Capture the cell that displays the provided text and extract its [X, Y] central coordinate. 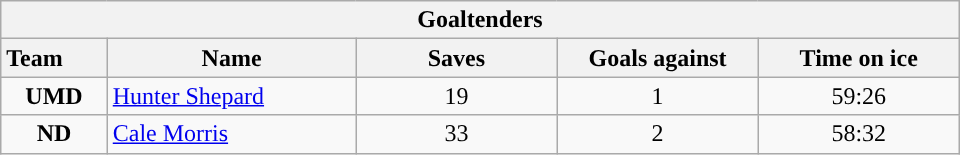
UMD [54, 96]
2 [658, 134]
19 [456, 96]
33 [456, 134]
ND [54, 134]
Goaltenders [480, 20]
58:32 [858, 134]
Name [232, 58]
59:26 [858, 96]
Goals against [658, 58]
Cale Morris [232, 134]
Hunter Shepard [232, 96]
1 [658, 96]
Saves [456, 58]
Time on ice [858, 58]
Team [54, 58]
